From the cell containing the given text, extract its center point as (X, Y) coordinate. 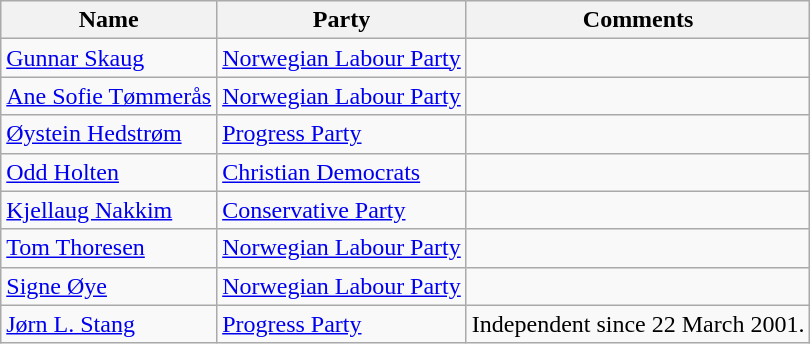
Jørn L. Stang (109, 324)
Comments (638, 20)
Independent since 22 March 2001. (638, 324)
Øystein Hedstrøm (109, 134)
Party (342, 20)
Gunnar Skaug (109, 58)
Odd Holten (109, 172)
Tom Thoresen (109, 248)
Signe Øye (109, 286)
Christian Democrats (342, 172)
Name (109, 20)
Kjellaug Nakkim (109, 210)
Ane Sofie Tømmerås (109, 96)
Conservative Party (342, 210)
